Determine the (X, Y) coordinate at the center of the cell enclosing the given text.  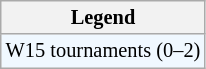
W15 tournaments (0–2) (103, 51)
Legend (103, 17)
